Extract the [X, Y] coordinate from the center of the cell holding the provided text.  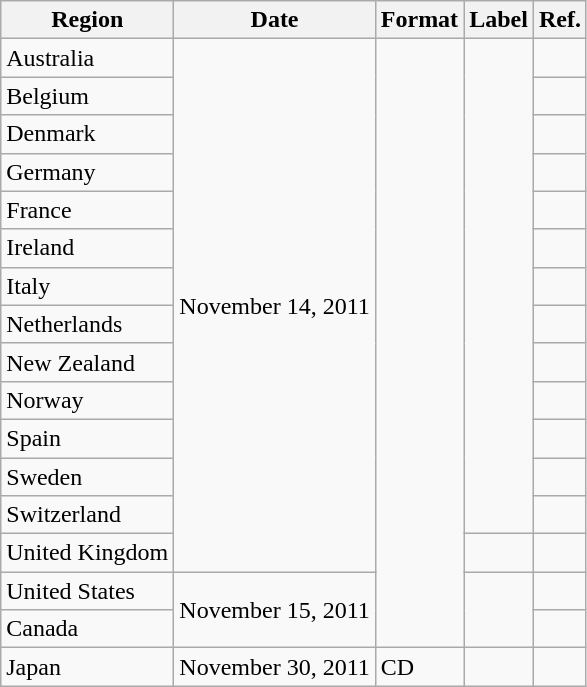
November 14, 2011 [274, 306]
Norway [88, 400]
Netherlands [88, 324]
Canada [88, 629]
New Zealand [88, 362]
Denmark [88, 134]
Ref. [560, 20]
United States [88, 591]
Ireland [88, 248]
Region [88, 20]
Belgium [88, 96]
Date [274, 20]
Italy [88, 286]
Label [499, 20]
CD [419, 667]
France [88, 210]
Switzerland [88, 515]
November 30, 2011 [274, 667]
Sweden [88, 477]
Format [419, 20]
November 15, 2011 [274, 610]
Germany [88, 172]
Australia [88, 58]
Spain [88, 438]
Japan [88, 667]
United Kingdom [88, 553]
